Identify which cell holds the provided text, then report its [x, y] central coordinate. 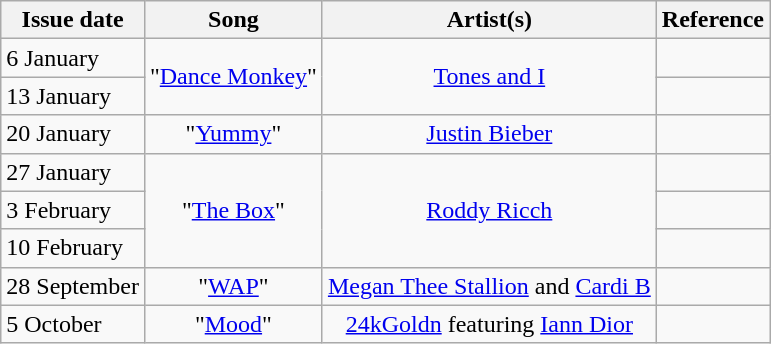
24kGoldn featuring Iann Dior [489, 324]
"Dance Monkey" [233, 77]
Justin Bieber [489, 134]
3 February [73, 210]
28 September [73, 286]
Artist(s) [489, 20]
Megan Thee Stallion and Cardi B [489, 286]
"Yummy" [233, 134]
27 January [73, 172]
6 January [73, 58]
Tones and I [489, 77]
Issue date [73, 20]
5 October [73, 324]
Roddy Ricch [489, 210]
"WAP" [233, 286]
20 January [73, 134]
"The Box" [233, 210]
10 February [73, 248]
13 January [73, 96]
"Mood" [233, 324]
Song [233, 20]
Reference [712, 20]
